Scan for the cell matching the given text and deliver its [x, y] coordinate at center. 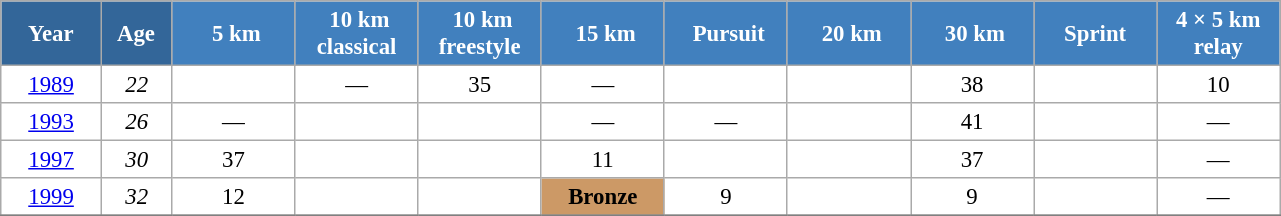
Year [52, 34]
1997 [52, 160]
1993 [52, 122]
20 km [848, 34]
38 [972, 85]
26 [136, 122]
Age [136, 34]
12 [234, 197]
32 [136, 197]
10 [1218, 85]
10 km classical [356, 34]
10 km freestyle [480, 34]
30 [136, 160]
5 km [234, 34]
41 [972, 122]
Pursuit [726, 34]
30 km [972, 34]
Bronze [602, 197]
11 [602, 160]
35 [480, 85]
1989 [52, 85]
4 × 5 km relay [1218, 34]
1999 [52, 197]
15 km [602, 34]
22 [136, 85]
Sprint [1096, 34]
